Output the [X, Y] coordinate of the center of the cell containing the given text.  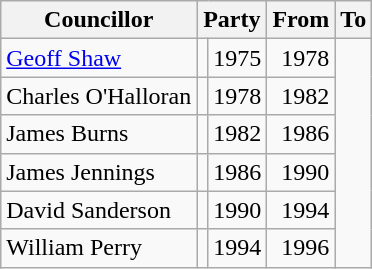
1975 [238, 58]
James Burns [99, 134]
Councillor [99, 20]
1996 [301, 248]
James Jennings [99, 172]
To [354, 20]
From [301, 20]
William Perry [99, 248]
Geoff Shaw [99, 58]
Party [232, 20]
Charles O'Halloran [99, 96]
David Sanderson [99, 210]
